Find where the given text appears and provide that cell's center as (x, y) coordinate. 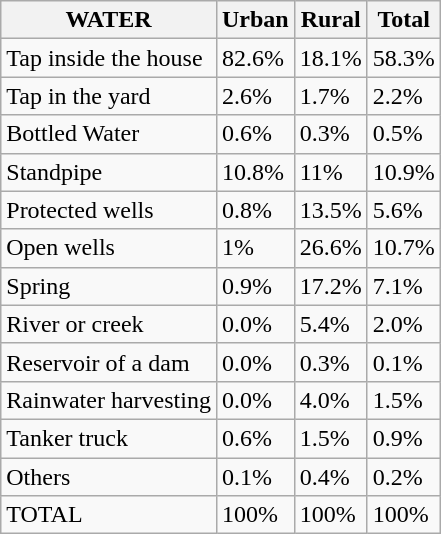
Protected wells (109, 210)
0.8% (255, 210)
Tanker truck (109, 438)
2.6% (255, 96)
5.6% (404, 210)
7.1% (404, 286)
2.2% (404, 96)
WATER (109, 20)
1.7% (330, 96)
26.6% (330, 248)
Rural (330, 20)
13.5% (330, 210)
10.9% (404, 172)
TOTAL (109, 515)
River or creek (109, 324)
4.0% (330, 400)
Others (109, 477)
0.4% (330, 477)
17.2% (330, 286)
1% (255, 248)
0.2% (404, 477)
5.4% (330, 324)
Open wells (109, 248)
Tap inside the house (109, 58)
10.7% (404, 248)
0.5% (404, 134)
Rainwater harvesting (109, 400)
Reservoir of a dam (109, 362)
Urban (255, 20)
10.8% (255, 172)
58.3% (404, 58)
Spring (109, 286)
18.1% (330, 58)
Standpipe (109, 172)
82.6% (255, 58)
2.0% (404, 324)
Tap in the yard (109, 96)
Bottled Water (109, 134)
11% (330, 172)
Total (404, 20)
